Determine the [x, y] coordinate at the center of the cell enclosing the given text.  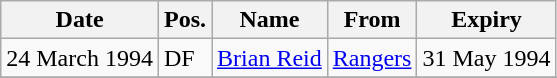
From [372, 20]
Brian Reid [270, 58]
Rangers [372, 58]
24 March 1994 [80, 58]
DF [184, 58]
Name [270, 20]
Expiry [486, 20]
Date [80, 20]
31 May 1994 [486, 58]
Pos. [184, 20]
